Scan for the cell matching the given text and deliver its (X, Y) coordinate at center. 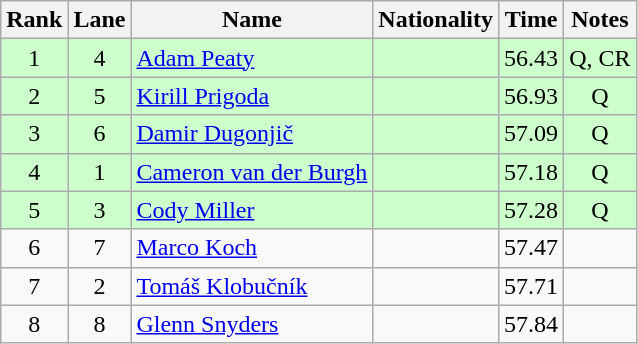
Cameron van der Burgh (252, 172)
57.28 (532, 210)
Kirill Prigoda (252, 96)
57.84 (532, 324)
Damir Dugonjič (252, 134)
Adam Peaty (252, 58)
Nationality (436, 20)
Time (532, 20)
57.47 (532, 248)
Rank (34, 20)
Notes (600, 20)
Lane (100, 20)
Tomáš Klobučník (252, 286)
Marco Koch (252, 248)
57.71 (532, 286)
Q, CR (600, 58)
Name (252, 20)
56.93 (532, 96)
57.18 (532, 172)
56.43 (532, 58)
57.09 (532, 134)
Cody Miller (252, 210)
Glenn Snyders (252, 324)
